Scan for the cell matching the given text and deliver its [x, y] coordinate at center. 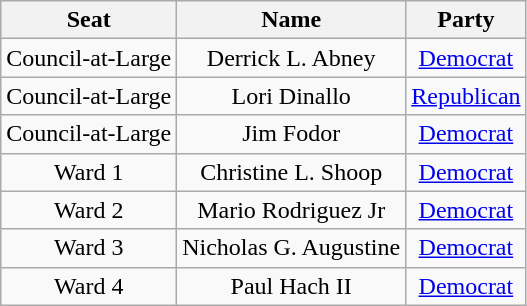
Jim Fodor [292, 134]
Name [292, 20]
Republican [466, 96]
Ward 4 [89, 286]
Lori Dinallo [292, 96]
Party [466, 20]
Seat [89, 20]
Ward 1 [89, 172]
Ward 3 [89, 248]
Derrick L. Abney [292, 58]
Nicholas G. Augustine [292, 248]
Mario Rodriguez Jr [292, 210]
Paul Hach II [292, 286]
Christine L. Shoop [292, 172]
Ward 2 [89, 210]
